Output the (X, Y) coordinate of the center of the cell containing the given text.  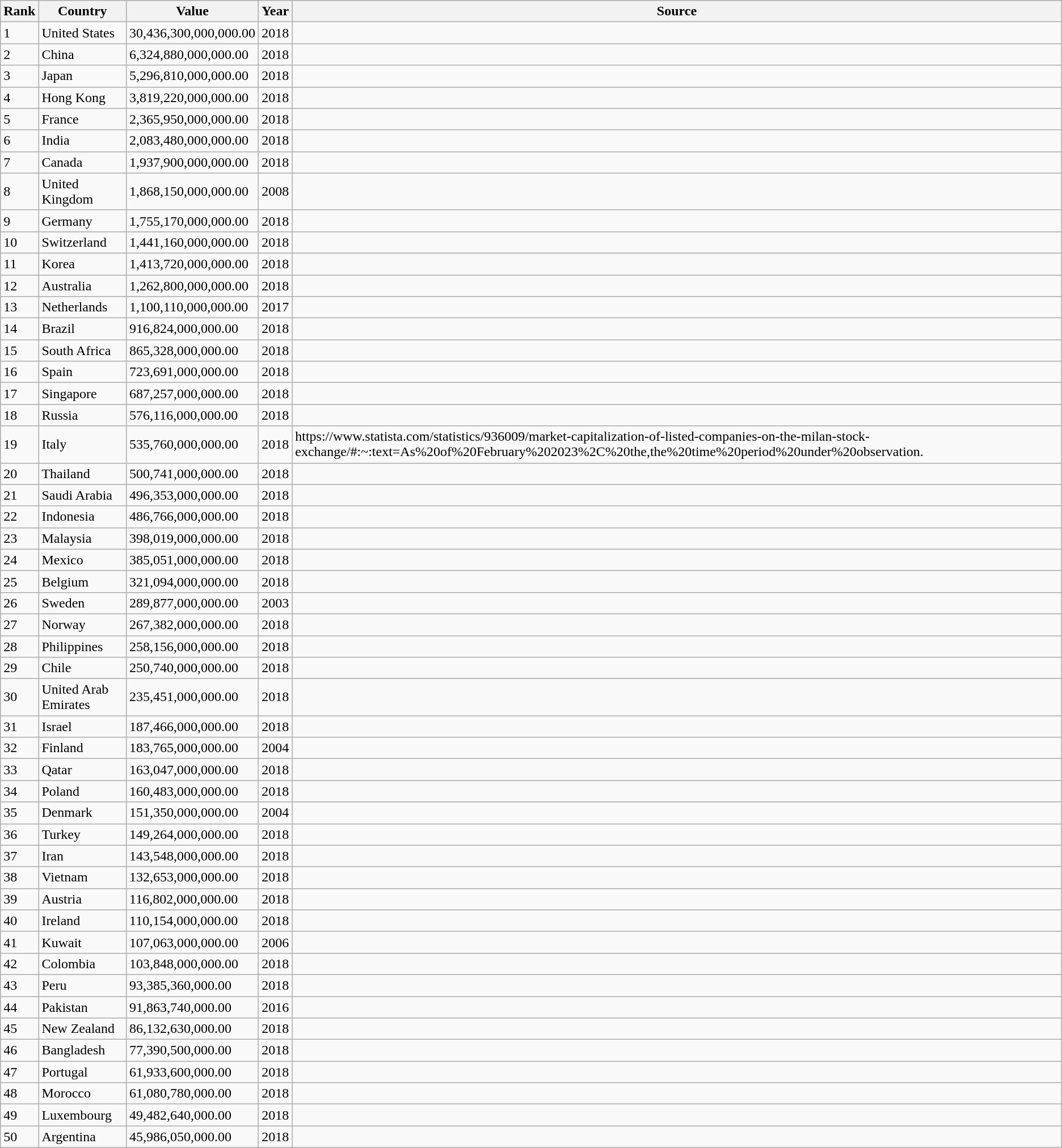
30 (19, 698)
3 (19, 76)
Morocco (83, 1094)
2,365,950,000,000.00 (193, 119)
United States (83, 33)
18 (19, 415)
Denmark (83, 813)
Poland (83, 791)
37 (19, 856)
160,483,000,000.00 (193, 791)
Year (276, 11)
Peru (83, 985)
45 (19, 1029)
289,877,000,000.00 (193, 603)
103,848,000,000.00 (193, 964)
486,766,000,000.00 (193, 517)
500,741,000,000.00 (193, 474)
5 (19, 119)
41 (19, 942)
23 (19, 538)
Country (83, 11)
49 (19, 1115)
163,047,000,000.00 (193, 770)
Thailand (83, 474)
149,264,000,000.00 (193, 834)
43 (19, 985)
United Kingdom (83, 192)
Iran (83, 856)
17 (19, 394)
Malaysia (83, 538)
47 (19, 1072)
Netherlands (83, 307)
35 (19, 813)
2017 (276, 307)
Canada (83, 162)
13 (19, 307)
5,296,810,000,000.00 (193, 76)
Vietnam (83, 877)
865,328,000,000.00 (193, 351)
20 (19, 474)
7 (19, 162)
Finland (83, 748)
Luxembourg (83, 1115)
24 (19, 560)
36 (19, 834)
46 (19, 1050)
2016 (276, 1007)
Switzerland (83, 242)
321,094,000,000.00 (193, 581)
Japan (83, 76)
267,382,000,000.00 (193, 624)
Indonesia (83, 517)
39 (19, 899)
Italy (83, 445)
33 (19, 770)
China (83, 54)
11 (19, 264)
61,080,780,000.00 (193, 1094)
49,482,640,000.00 (193, 1115)
Austria (83, 899)
107,063,000,000.00 (193, 942)
16 (19, 372)
45,986,050,000.00 (193, 1137)
Brazil (83, 329)
687,257,000,000.00 (193, 394)
6,324,880,000,000.00 (193, 54)
Russia (83, 415)
25 (19, 581)
1,868,150,000,000.00 (193, 192)
235,451,000,000.00 (193, 698)
535,760,000,000.00 (193, 445)
132,653,000,000.00 (193, 877)
Kuwait (83, 942)
Ireland (83, 921)
250,740,000,000.00 (193, 668)
1,441,160,000,000.00 (193, 242)
93,385,360,000.00 (193, 985)
3,819,220,000,000.00 (193, 98)
34 (19, 791)
Hong Kong (83, 98)
1,100,110,000,000.00 (193, 307)
12 (19, 285)
116,802,000,000.00 (193, 899)
India (83, 141)
Belgium (83, 581)
Norway (83, 624)
Singapore (83, 394)
398,019,000,000.00 (193, 538)
Portugal (83, 1072)
Argentina (83, 1137)
Korea (83, 264)
110,154,000,000.00 (193, 921)
28 (19, 646)
258,156,000,000.00 (193, 646)
9 (19, 221)
Turkey (83, 834)
Mexico (83, 560)
France (83, 119)
31 (19, 727)
2 (19, 54)
576,116,000,000.00 (193, 415)
Colombia (83, 964)
1,755,170,000,000.00 (193, 221)
Germany (83, 221)
32 (19, 748)
61,933,600,000.00 (193, 1072)
Spain (83, 372)
26 (19, 603)
187,466,000,000.00 (193, 727)
South Africa (83, 351)
4 (19, 98)
Bangladesh (83, 1050)
42 (19, 964)
19 (19, 445)
Value (193, 11)
496,353,000,000.00 (193, 495)
1,937,900,000,000.00 (193, 162)
2008 (276, 192)
6 (19, 141)
Source (677, 11)
183,765,000,000.00 (193, 748)
27 (19, 624)
385,051,000,000.00 (193, 560)
29 (19, 668)
1 (19, 33)
14 (19, 329)
United Arab Emirates (83, 698)
Saudi Arabia (83, 495)
Chile (83, 668)
30,436,300,000,000.00 (193, 33)
Sweden (83, 603)
1,262,800,000,000.00 (193, 285)
38 (19, 877)
2,083,480,000,000.00 (193, 141)
Pakistan (83, 1007)
1,413,720,000,000.00 (193, 264)
8 (19, 192)
2003 (276, 603)
723,691,000,000.00 (193, 372)
22 (19, 517)
40 (19, 921)
77,390,500,000.00 (193, 1050)
New Zealand (83, 1029)
10 (19, 242)
143,548,000,000.00 (193, 856)
Australia (83, 285)
15 (19, 351)
91,863,740,000.00 (193, 1007)
2006 (276, 942)
Rank (19, 11)
86,132,630,000.00 (193, 1029)
151,350,000,000.00 (193, 813)
50 (19, 1137)
916,824,000,000.00 (193, 329)
21 (19, 495)
Israel (83, 727)
44 (19, 1007)
48 (19, 1094)
Qatar (83, 770)
Philippines (83, 646)
